Return (X, Y) of the center of cell containing provided text 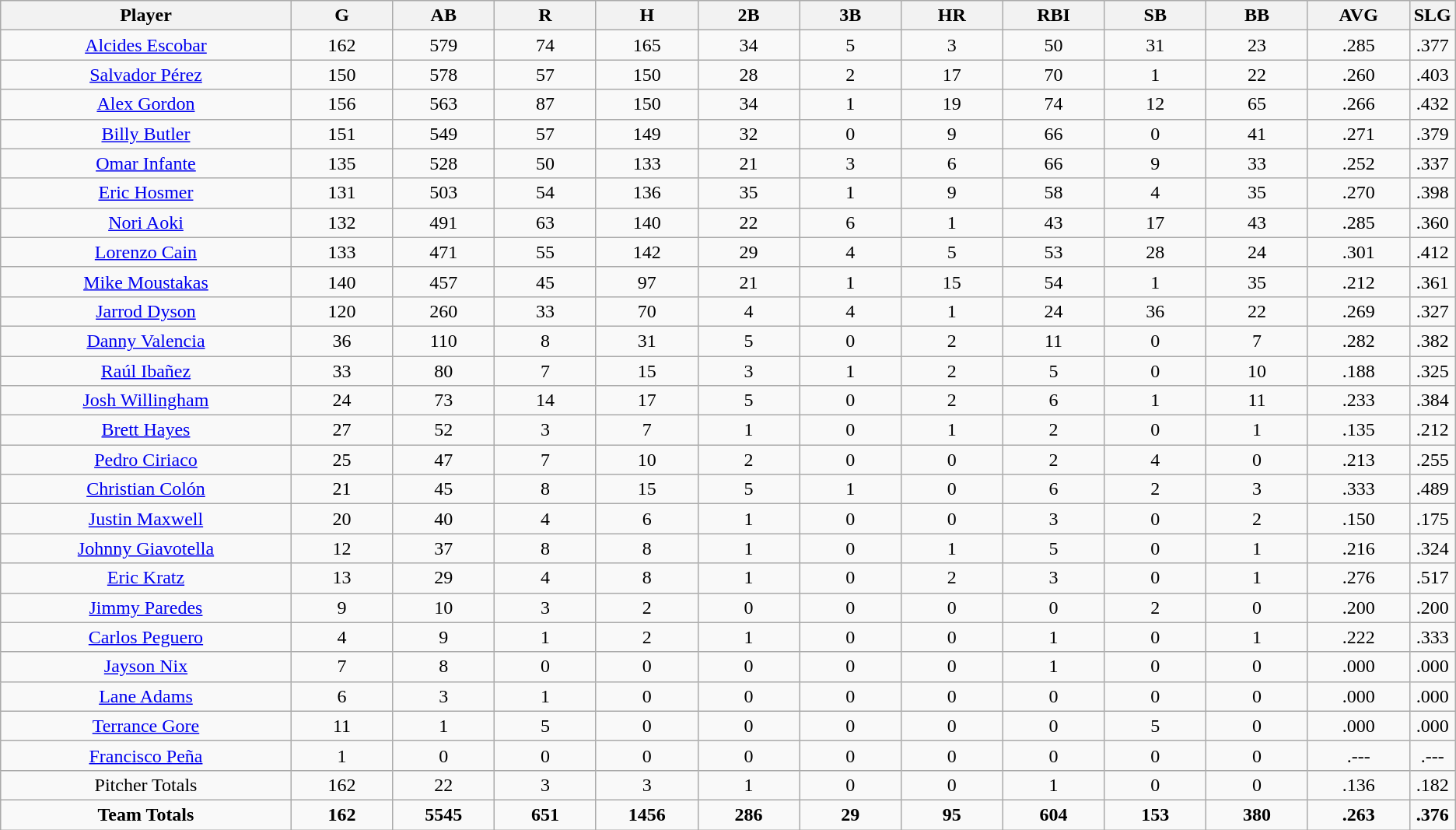
R (546, 16)
.263 (1358, 814)
Player (146, 16)
457 (443, 282)
Brett Hayes (146, 430)
Lane Adams (146, 696)
SLG (1433, 16)
151 (342, 134)
Mike Moustakas (146, 282)
.324 (1433, 548)
.252 (1358, 163)
.327 (1433, 311)
Jarrod Dyson (146, 311)
.255 (1433, 460)
.398 (1433, 193)
.188 (1358, 371)
.325 (1433, 371)
2B (748, 16)
53 (1053, 252)
.376 (1433, 814)
.150 (1358, 519)
H (647, 16)
.270 (1358, 193)
Omar Infante (146, 163)
.282 (1358, 341)
.269 (1358, 311)
Jayson Nix (146, 667)
.222 (1358, 637)
55 (546, 252)
132 (342, 222)
5545 (443, 814)
.379 (1433, 134)
65 (1257, 104)
.382 (1433, 341)
27 (342, 430)
471 (443, 252)
380 (1257, 814)
.377 (1433, 45)
Pedro Ciriaco (146, 460)
563 (443, 104)
286 (748, 814)
52 (443, 430)
14 (546, 401)
Christian Colón (146, 489)
120 (342, 311)
491 (443, 222)
.412 (1433, 252)
579 (443, 45)
165 (647, 45)
AB (443, 16)
Justin Maxwell (146, 519)
651 (546, 814)
73 (443, 401)
Alcides Escobar (146, 45)
549 (443, 134)
135 (342, 163)
.360 (1433, 222)
RBI (1053, 16)
156 (342, 104)
58 (1053, 193)
110 (443, 341)
.213 (1358, 460)
63 (546, 222)
136 (647, 193)
13 (342, 578)
Danny Valencia (146, 341)
528 (443, 163)
37 (443, 548)
.182 (1433, 785)
.384 (1433, 401)
1456 (647, 814)
Billy Butler (146, 134)
.361 (1433, 282)
578 (443, 75)
260 (443, 311)
3B (851, 16)
Eric Hosmer (146, 193)
131 (342, 193)
Lorenzo Cain (146, 252)
.301 (1358, 252)
Team Totals (146, 814)
Francisco Peña (146, 755)
95 (952, 814)
.260 (1358, 75)
.266 (1358, 104)
G (342, 16)
BB (1257, 16)
.135 (1358, 430)
.517 (1433, 578)
.403 (1433, 75)
41 (1257, 134)
87 (546, 104)
97 (647, 282)
SB (1156, 16)
Terrance Gore (146, 726)
.136 (1358, 785)
20 (342, 519)
47 (443, 460)
604 (1053, 814)
503 (443, 193)
.271 (1358, 134)
Pitcher Totals (146, 785)
Johnny Giavotella (146, 548)
.216 (1358, 548)
Carlos Peguero (146, 637)
Salvador Pérez (146, 75)
23 (1257, 45)
Eric Kratz (146, 578)
Alex Gordon (146, 104)
Nori Aoki (146, 222)
153 (1156, 814)
40 (443, 519)
.276 (1358, 578)
.233 (1358, 401)
149 (647, 134)
32 (748, 134)
.337 (1433, 163)
.489 (1433, 489)
Josh Willingham (146, 401)
142 (647, 252)
.175 (1433, 519)
Raúl Ibañez (146, 371)
80 (443, 371)
.432 (1433, 104)
19 (952, 104)
Jimmy Paredes (146, 608)
25 (342, 460)
AVG (1358, 16)
HR (952, 16)
